Return the (x, y) coordinate for the center point of the cell that contains the specified text.  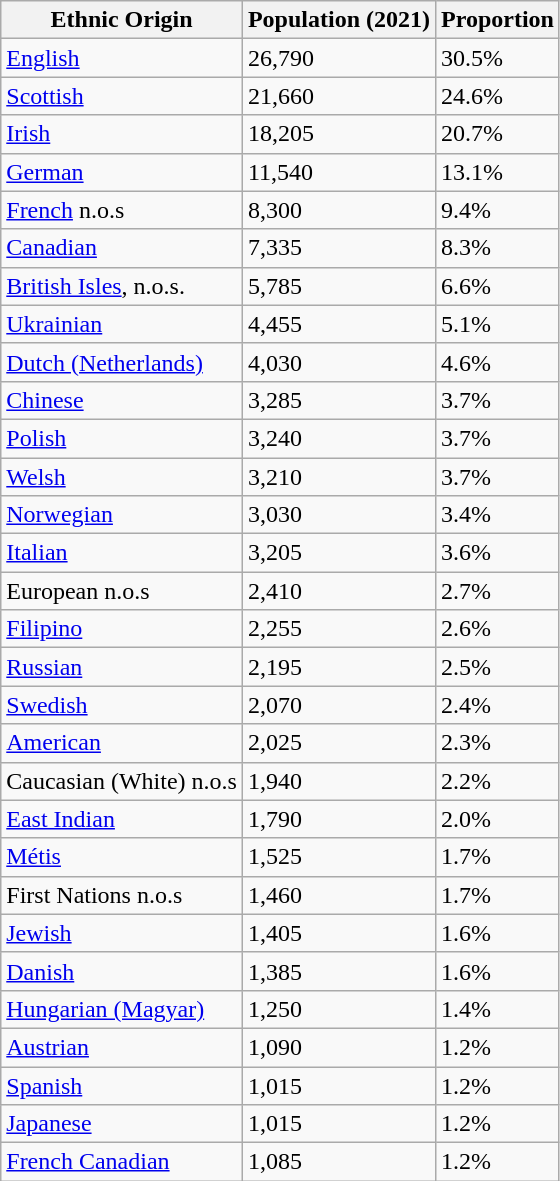
1.4% (497, 1009)
1,405 (338, 933)
French n.o.s (122, 210)
3,240 (338, 438)
British Isles, n.o.s. (122, 286)
3,285 (338, 400)
Population (2021) (338, 20)
3,030 (338, 515)
Japanese (122, 1124)
5.1% (497, 324)
26,790 (338, 58)
6.6% (497, 286)
2.4% (497, 705)
Spanish (122, 1085)
2,195 (338, 667)
Canadian (122, 248)
2,025 (338, 743)
2.2% (497, 781)
German (122, 172)
9.4% (497, 210)
3.6% (497, 553)
2.0% (497, 819)
11,540 (338, 172)
American (122, 743)
1,525 (338, 857)
Proportion (497, 20)
Scottish (122, 96)
Jewish (122, 933)
First Nations n.o.s (122, 895)
Hungarian (Magyar) (122, 1009)
Irish (122, 134)
2,410 (338, 591)
21,660 (338, 96)
Ethnic Origin (122, 20)
4,455 (338, 324)
European n.o.s (122, 591)
2,255 (338, 629)
Filipino (122, 629)
Welsh (122, 477)
2,070 (338, 705)
1,385 (338, 971)
30.5% (497, 58)
Austrian (122, 1047)
3,210 (338, 477)
3,205 (338, 553)
Caucasian (White) n.o.s (122, 781)
Italian (122, 553)
Ukrainian (122, 324)
20.7% (497, 134)
Danish (122, 971)
1,250 (338, 1009)
2.7% (497, 591)
5,785 (338, 286)
7,335 (338, 248)
Polish (122, 438)
4,030 (338, 362)
8,300 (338, 210)
13.1% (497, 172)
18,205 (338, 134)
8.3% (497, 248)
1,090 (338, 1047)
Dutch (Netherlands) (122, 362)
24.6% (497, 96)
Métis (122, 857)
4.6% (497, 362)
Swedish (122, 705)
French Canadian (122, 1162)
1,085 (338, 1162)
2.6% (497, 629)
2.5% (497, 667)
1,790 (338, 819)
1,460 (338, 895)
English (122, 58)
3.4% (497, 515)
East Indian (122, 819)
1,940 (338, 781)
Norwegian (122, 515)
Chinese (122, 400)
2.3% (497, 743)
Russian (122, 667)
